Locate the cell with the specified text and output its [X, Y] center coordinate. 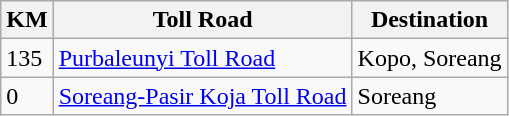
0 [27, 96]
Kopo, Soreang [430, 58]
Toll Road [202, 20]
Purbaleunyi Toll Road [202, 58]
135 [27, 58]
Destination [430, 20]
KM [27, 20]
Soreang-Pasir Koja Toll Road [202, 96]
Soreang [430, 96]
